Scan for the cell matching the given text and deliver its (X, Y) coordinate at center. 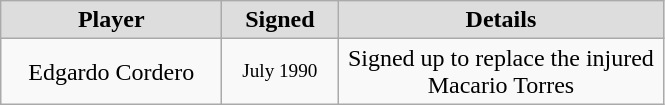
Signed up to replace the injured Macario Torres (501, 72)
Signed (280, 20)
Edgardo Cordero (112, 72)
Player (112, 20)
July 1990 (280, 72)
Details (501, 20)
